Capture the cell that displays the provided text and extract its (x, y) central coordinate. 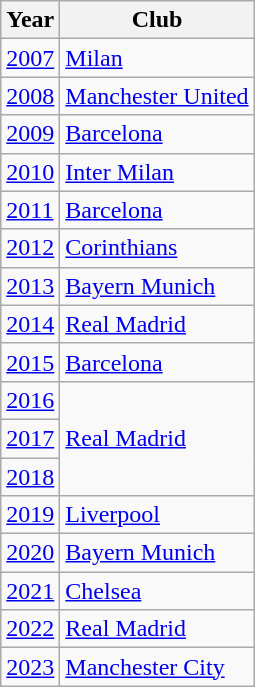
2009 (30, 134)
Corinthians (157, 248)
2011 (30, 210)
2023 (30, 667)
2008 (30, 96)
2013 (30, 286)
2019 (30, 515)
Inter Milan (157, 172)
Chelsea (157, 591)
2012 (30, 248)
2007 (30, 58)
Manchester City (157, 667)
2018 (30, 477)
Liverpool (157, 515)
2014 (30, 324)
Manchester United (157, 96)
Year (30, 20)
Club (157, 20)
2017 (30, 438)
2021 (30, 591)
2015 (30, 362)
2022 (30, 629)
2010 (30, 172)
2020 (30, 553)
Milan (157, 58)
2016 (30, 400)
